Detect which cell encompasses the target text, then output its (X, Y) center coordinate. 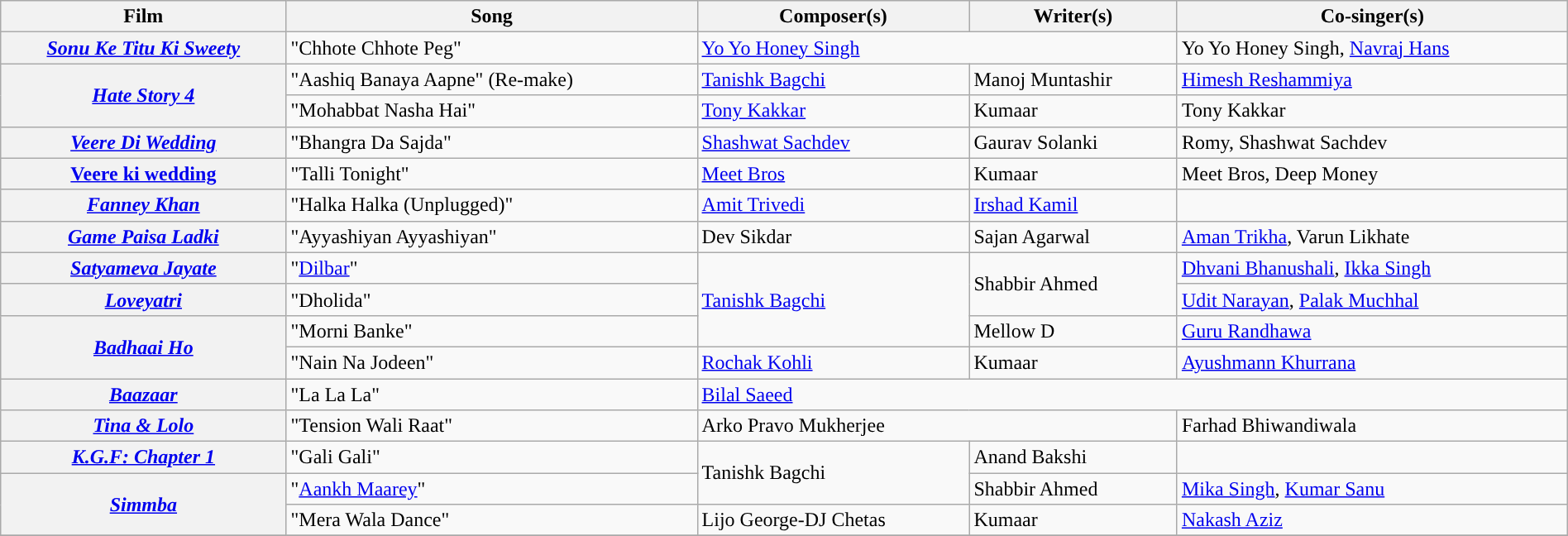
Yo Yo Honey Singh (937, 48)
Co-singer(s) (1372, 17)
Nakash Aziz (1372, 520)
K.G.F: Chapter 1 (144, 457)
"Dholida" (491, 299)
"Ayyashiyan Ayyashiyan" (491, 237)
Udit Narayan, Palak Muchhal (1372, 299)
"Chhote Chhote Peg" (491, 48)
Aman Trikha, Varun Likhate (1372, 237)
Farhad Bhiwandiwala (1372, 426)
"Aankh Maarey" (491, 489)
Himesh Reshammiya (1372, 79)
Meet Bros (834, 174)
"Talli Tonight" (491, 174)
Ayushmann Khurrana (1372, 362)
Irshad Kamil (1073, 205)
Dhvani Bhanushali, Ikka Singh (1372, 268)
Romy, Shashwat Sachdev (1372, 142)
"Mohabbat Nasha Hai" (491, 111)
Writer(s) (1073, 17)
Song (491, 17)
"Aashiq Banaya Aapne" (Re-make) (491, 79)
Arko Pravo Mukherjee (937, 426)
Veere ki wedding (144, 174)
Tina & Lolo (144, 426)
Gaurav Solanki (1073, 142)
Guru Randhawa (1372, 331)
"Mera Wala Dance" (491, 520)
Lijo George-DJ Chetas (834, 520)
Dev Sikdar (834, 237)
Hate Story 4 (144, 95)
Shashwat Sachdev (834, 142)
Anand Bakshi (1073, 457)
Loveyatri (144, 299)
Rochak Kohli (834, 362)
"Halka Halka (Unplugged)" (491, 205)
Bilal Saeed (1132, 395)
Meet Bros, Deep Money (1372, 174)
Film (144, 17)
Simmba (144, 505)
"Nain Na Jodeen" (491, 362)
Sajan Agarwal (1073, 237)
Veere Di Wedding (144, 142)
"Gali Gali" (491, 457)
Mika Singh, Kumar Sanu (1372, 489)
Mellow D (1073, 331)
Fanney Khan (144, 205)
Composer(s) (834, 17)
"Morni Banke" (491, 331)
Manoj Muntashir (1073, 79)
"La La La" (491, 395)
"Dilbar" (491, 268)
"Bhangra Da Sajda" (491, 142)
Amit Trivedi (834, 205)
Game Paisa Ladki (144, 237)
"Tension Wali Raat" (491, 426)
Baazaar (144, 395)
Yo Yo Honey Singh, Navraj Hans (1372, 48)
Badhaai Ho (144, 347)
Sonu Ke Titu Ki Sweety (144, 48)
Satyameva Jayate (144, 268)
